Locate the cell with the specified text and output its [X, Y] center coordinate. 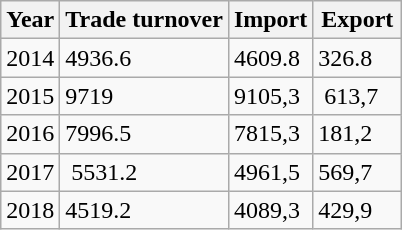
9105,3 [270, 96]
2017 [30, 172]
9719 [144, 96]
4609.8 [270, 58]
4936.6 [144, 58]
429,9 [358, 210]
7815,3 [270, 134]
7996.5 [144, 134]
2014 [30, 58]
Import [270, 20]
613,7 [358, 96]
4519.2 [144, 210]
5531.2 [144, 172]
Year [30, 20]
569,7 [358, 172]
2015 [30, 96]
181,2 [358, 134]
326.8 [358, 58]
4089,3 [270, 210]
2016 [30, 134]
2018 [30, 210]
4961,5 [270, 172]
Trade turnover [144, 20]
Export [358, 20]
